Return the (X, Y) coordinate for the center point of the cell that contains the specified text.  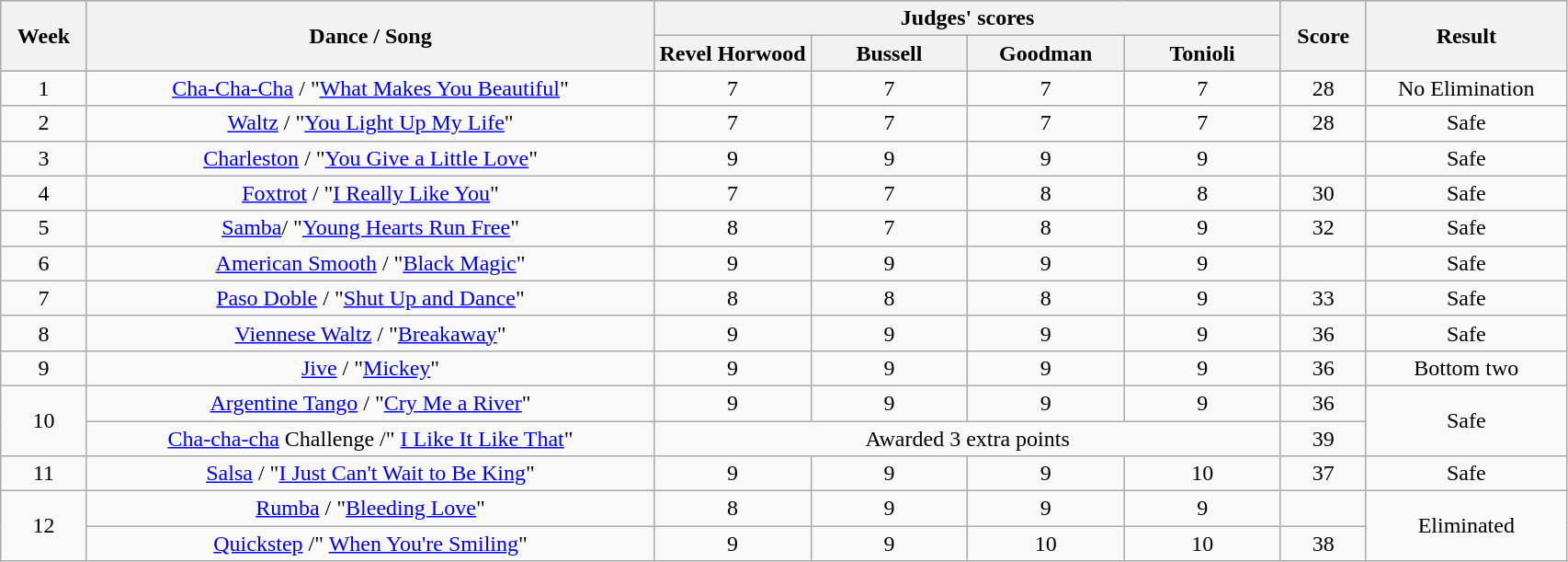
Bussell (889, 53)
Judges' scores (967, 18)
2 (44, 123)
30 (1324, 193)
38 (1324, 544)
Score (1324, 36)
Jive / "Mickey" (370, 368)
3 (44, 158)
Cha-Cha-Cha / "What Makes You Beautiful" (370, 88)
Bottom two (1466, 368)
No Elimination (1466, 88)
Week (44, 36)
Quickstep /" When You're Smiling" (370, 544)
Result (1466, 36)
12 (44, 526)
32 (1324, 228)
Argentine Tango / "Cry Me a River" (370, 403)
37 (1324, 474)
11 (44, 474)
Waltz / "You Light Up My Life" (370, 123)
Tonioli (1202, 53)
39 (1324, 439)
Awarded 3 extra points (967, 439)
Goodman (1046, 53)
Cha-cha-cha Challenge /" I Like It Like That" (370, 439)
Salsa / "I Just Can't Wait to Be King" (370, 474)
Revel Horwood (733, 53)
Eliminated (1466, 526)
6 (44, 263)
33 (1324, 298)
Rumba / "Bleeding Love" (370, 509)
Charleston / "You Give a Little Love" (370, 158)
Samba/ "Young Hearts Run Free" (370, 228)
Foxtrot / "I Really Like You" (370, 193)
1 (44, 88)
Paso Doble / "Shut Up and Dance" (370, 298)
American Smooth / "Black Magic" (370, 263)
Dance / Song (370, 36)
5 (44, 228)
4 (44, 193)
Viennese Waltz / "Breakaway" (370, 333)
